Identify which cell holds the provided text, then report its (X, Y) central coordinate. 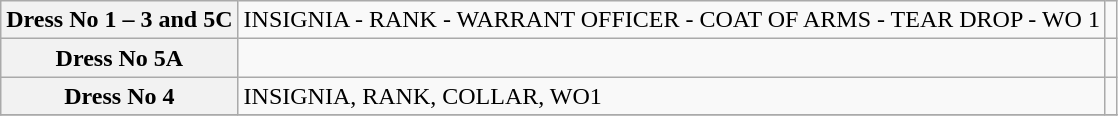
Dress No 5A (120, 58)
INSIGNIA - RANK - WARRANT OFFICER - COAT OF ARMS - TEAR DROP - WO 1 (672, 20)
Dress No 1 – 3 and 5C (120, 20)
Dress No 4 (120, 96)
INSIGNIA, RANK, COLLAR, WO1 (672, 96)
